Return the [x, y] coordinate for the center point of the cell that contains the specified text.  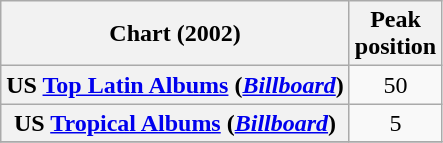
5 [395, 123]
Chart (2002) [176, 34]
US Tropical Albums (Billboard) [176, 123]
Peakposition [395, 34]
50 [395, 85]
US Top Latin Albums (Billboard) [176, 85]
